Identify which cell holds the provided text, then report its (X, Y) central coordinate. 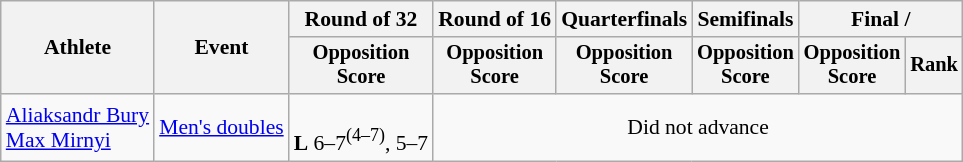
Men's doubles (222, 128)
Rank (934, 66)
Round of 16 (494, 19)
Quarterfinals (624, 19)
Event (222, 48)
Final / (881, 19)
Semifinals (746, 19)
Athlete (78, 48)
L 6–7(4–7), 5–7 (361, 128)
Did not advance (698, 128)
Aliaksandr BuryMax Mirnyi (78, 128)
Round of 32 (361, 19)
